Return the [x, y] coordinate for the center point of the cell that contains the specified text.  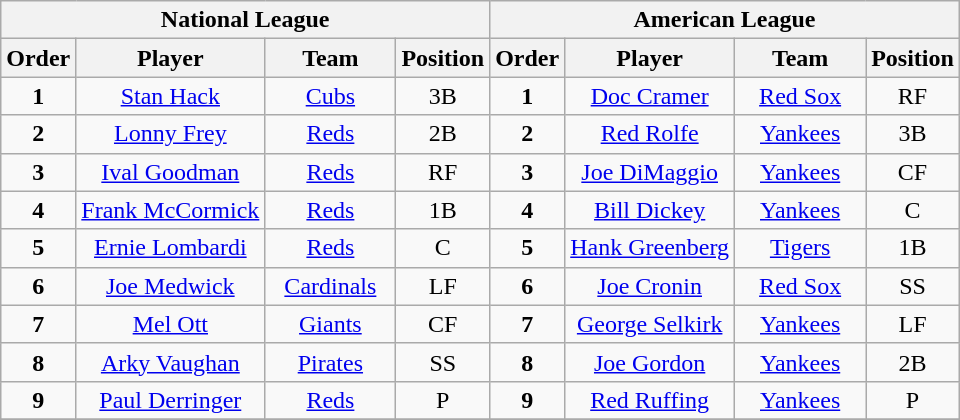
Hank Greenberg [650, 248]
Joe Gordon [650, 362]
Red Rolfe [650, 134]
Bill Dickey [650, 210]
Ival Goodman [170, 172]
Joe DiMaggio [650, 172]
Cubs [330, 96]
Tigers [800, 248]
National League [246, 20]
Mel Ott [170, 324]
Giants [330, 324]
Joe Medwick [170, 286]
Doc Cramer [650, 96]
Lonny Frey [170, 134]
American League [725, 20]
Cardinals [330, 286]
Paul Derringer [170, 400]
Joe Cronin [650, 286]
George Selkirk [650, 324]
Frank McCormick [170, 210]
Arky Vaughan [170, 362]
Pirates [330, 362]
Stan Hack [170, 96]
Ernie Lombardi [170, 248]
Red Ruffing [650, 400]
